Identify which cell holds the provided text, then report its [x, y] central coordinate. 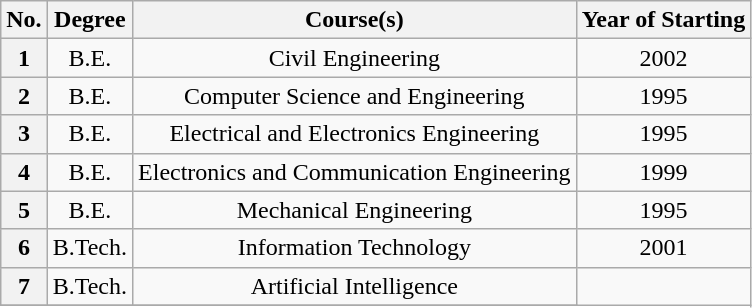
Degree [90, 20]
Course(s) [355, 20]
6 [24, 248]
No. [24, 20]
1 [24, 58]
1999 [664, 172]
2001 [664, 248]
2 [24, 96]
Computer Science and Engineering [355, 96]
7 [24, 286]
Year of Starting [664, 20]
Electronics and Communication Engineering [355, 172]
3 [24, 134]
Mechanical Engineering [355, 210]
Electrical and Electronics Engineering [355, 134]
Information Technology [355, 248]
Civil Engineering [355, 58]
2002 [664, 58]
4 [24, 172]
Artificial Intelligence [355, 286]
5 [24, 210]
